Detect which cell encompasses the target text, then output its (X, Y) center coordinate. 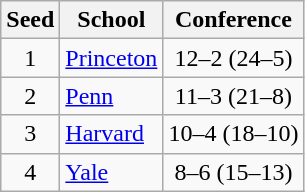
2 (30, 96)
Princeton (112, 58)
4 (30, 172)
11–3 (21–8) (234, 96)
10–4 (18–10) (234, 134)
Harvard (112, 134)
Conference (234, 20)
Penn (112, 96)
12–2 (24–5) (234, 58)
School (112, 20)
3 (30, 134)
1 (30, 58)
Seed (30, 20)
Yale (112, 172)
8–6 (15–13) (234, 172)
